For the text-containing cell, return its midpoint in [x, y] coordinate format. 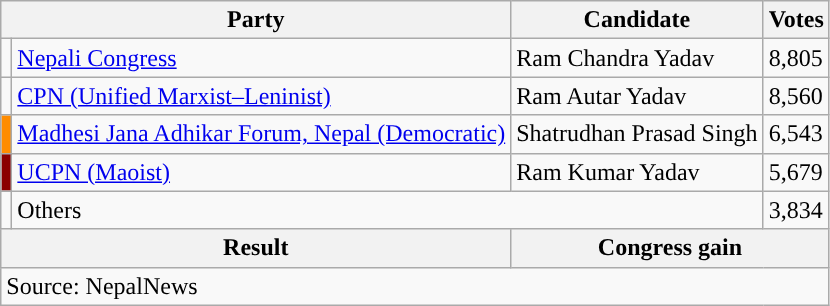
6,543 [796, 134]
UCPN (Maoist) [262, 172]
8,805 [796, 58]
Congress gain [670, 248]
Source: NepalNews [416, 286]
Others [388, 210]
5,679 [796, 172]
Nepali Congress [262, 58]
Ram Chandra Yadav [637, 58]
Shatrudhan Prasad Singh [637, 134]
Votes [796, 20]
Party [256, 20]
Ram Autar Yadav [637, 96]
Madhesi Jana Adhikar Forum, Nepal (Democratic) [262, 134]
Ram Kumar Yadav [637, 172]
8,560 [796, 96]
CPN (Unified Marxist–Leninist) [262, 96]
Result [256, 248]
3,834 [796, 210]
Candidate [637, 20]
